Capture the cell that displays the provided text and extract its [X, Y] central coordinate. 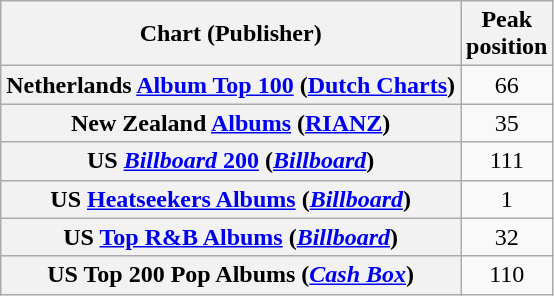
110 [507, 275]
US Top 200 Pop Albums (Cash Box) [231, 275]
Netherlands Album Top 100 (Dutch Charts) [231, 85]
Peakposition [507, 34]
1 [507, 199]
US Top R&B Albums (Billboard) [231, 237]
66 [507, 85]
111 [507, 161]
US Billboard 200 (Billboard) [231, 161]
35 [507, 123]
New Zealand Albums (RIANZ) [231, 123]
US Heatseekers Albums (Billboard) [231, 199]
Chart (Publisher) [231, 34]
32 [507, 237]
